Return (X, Y) of the center of cell containing provided text 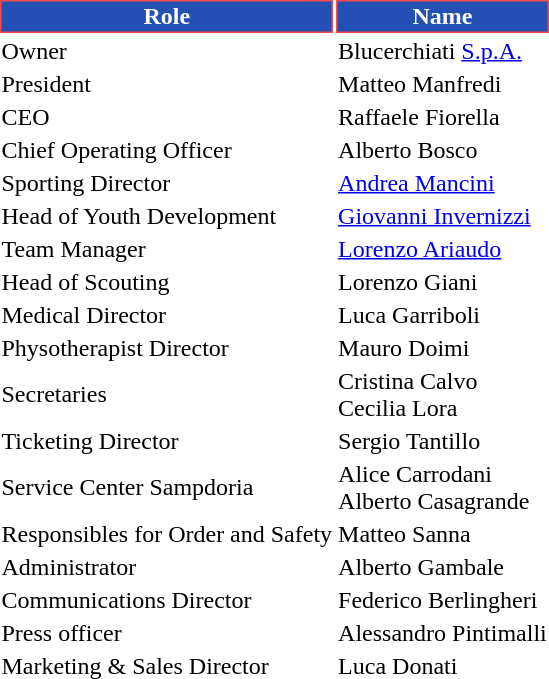
Federico Berlingheri (443, 600)
Raffaele Fiorella (443, 117)
Administrator (167, 567)
Service Center Sampdoria (167, 488)
Alberto Gambale (443, 567)
Name (443, 16)
President (167, 84)
Ticketing Director (167, 441)
Alice Carrodani Alberto Casagrande (443, 488)
Alessandro Pintimalli (443, 633)
Giovanni Invernizzi (443, 216)
Mauro Doimi (443, 348)
Press officer (167, 633)
Lorenzo Ariaudo (443, 249)
Physotherapist Director (167, 348)
Matteo Sanna (443, 534)
Sporting Director (167, 183)
Head of Youth Development (167, 216)
Communications Director (167, 600)
Andrea Mancini (443, 183)
Head of Scouting (167, 282)
Lorenzo Giani (443, 282)
Role (167, 16)
Medical Director (167, 315)
Team Manager (167, 249)
Secretaries (167, 394)
Luca Garriboli (443, 315)
Owner (167, 51)
Matteo Manfredi (443, 84)
Alberto Bosco (443, 150)
CEO (167, 117)
Sergio Tantillo (443, 441)
Cristina Calvo Cecilia Lora (443, 394)
Blucerchiati S.p.A. (443, 51)
Chief Operating Officer (167, 150)
Responsibles for Order and Safety (167, 534)
